Output the (x, y) coordinate of the center of the cell containing the given text.  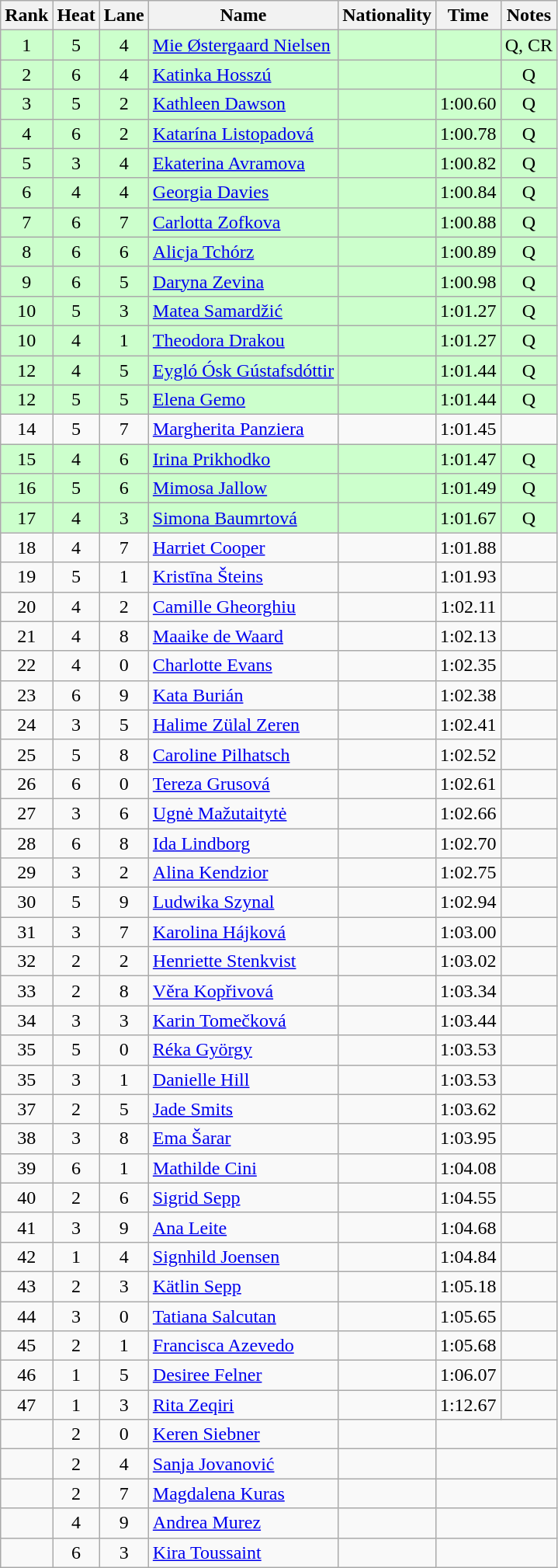
Keren Siebner (243, 1434)
1:03.34 (468, 991)
1:01.45 (468, 429)
Irina Prikhodko (243, 459)
32 (26, 961)
Tatiana Salcutan (243, 1316)
Tereza Grusová (243, 784)
1:04.55 (468, 1198)
Alina Kendzior (243, 873)
Simona Baumrtová (243, 518)
43 (26, 1286)
1:04.08 (468, 1168)
Réka György (243, 1050)
1:02.94 (468, 902)
Věra Kopřivová (243, 991)
Rank (26, 16)
Notes (529, 16)
1:02.11 (468, 607)
Halime Zülal Zeren (243, 725)
Katarína Listopadová (243, 134)
Kristīna Šteins (243, 577)
Ida Lindborg (243, 843)
1:00.98 (468, 281)
Heat (76, 16)
Mie Østergaard Nielsen (243, 45)
1:00.89 (468, 252)
Camille Gheorghiu (243, 607)
Henriette Stenkvist (243, 961)
31 (26, 932)
1:01.49 (468, 488)
19 (26, 577)
1:05.68 (468, 1346)
Kata Burián (243, 695)
1:05.65 (468, 1316)
Karin Tomečková (243, 1020)
22 (26, 666)
Margherita Panziera (243, 429)
47 (26, 1405)
1:06.07 (468, 1375)
1:02.52 (468, 754)
Sanja Jovanović (243, 1464)
1:01.47 (468, 459)
Q, CR (529, 45)
Harriet Cooper (243, 548)
1:03.02 (468, 961)
1:03.44 (468, 1020)
Ludwika Szynal (243, 902)
28 (26, 843)
27 (26, 813)
1:01.88 (468, 548)
24 (26, 725)
Magdalena Kuras (243, 1493)
16 (26, 488)
29 (26, 873)
Alicja Tchórz (243, 252)
1:02.41 (468, 725)
Lane (124, 16)
25 (26, 754)
15 (26, 459)
21 (26, 636)
20 (26, 607)
Ekaterina Avramova (243, 163)
Rita Zeqiri (243, 1405)
41 (26, 1227)
18 (26, 548)
1:02.75 (468, 873)
42 (26, 1257)
Theodora Drakou (243, 340)
30 (26, 902)
Sigrid Sepp (243, 1198)
38 (26, 1139)
1:04.68 (468, 1227)
1:02.35 (468, 666)
37 (26, 1109)
14 (26, 429)
Andrea Murez (243, 1523)
Ema Šarar (243, 1139)
23 (26, 695)
Time (468, 16)
1:00.88 (468, 222)
Daryna Zevina (243, 281)
1:02.66 (468, 813)
1:01.67 (468, 518)
1:05.18 (468, 1286)
1:00.84 (468, 193)
44 (26, 1316)
39 (26, 1168)
Georgia Davies (243, 193)
45 (26, 1346)
Francisca Azevedo (243, 1346)
Kira Toussaint (243, 1552)
1:00.60 (468, 104)
Katinka Hosszú (243, 75)
1:03.00 (468, 932)
1:04.84 (468, 1257)
17 (26, 518)
Karolina Hájková (243, 932)
Carlotta Zofkova (243, 222)
26 (26, 784)
Name (243, 16)
1:02.61 (468, 784)
Jade Smits (243, 1109)
Kathleen Dawson (243, 104)
1:01.93 (468, 577)
34 (26, 1020)
Danielle Hill (243, 1080)
46 (26, 1375)
Mathilde Cini (243, 1168)
40 (26, 1198)
Maaike de Waard (243, 636)
Eygló Ósk Gústafsdóttir (243, 370)
1:00.78 (468, 134)
Ugnė Mažutaitytė (243, 813)
Charlotte Evans (243, 666)
Matea Samardžić (243, 311)
1:02.70 (468, 843)
Ana Leite (243, 1227)
1:12.67 (468, 1405)
Kätlin Sepp (243, 1286)
1:02.13 (468, 636)
Caroline Pilhatsch (243, 754)
1:03.62 (468, 1109)
1:02.38 (468, 695)
Elena Gemo (243, 400)
33 (26, 991)
Signhild Joensen (243, 1257)
Desiree Felner (243, 1375)
1:03.95 (468, 1139)
Nationality (387, 16)
1:00.82 (468, 163)
Mimosa Jallow (243, 488)
